Extract the [x, y] coordinate from the center of the cell holding the provided text.  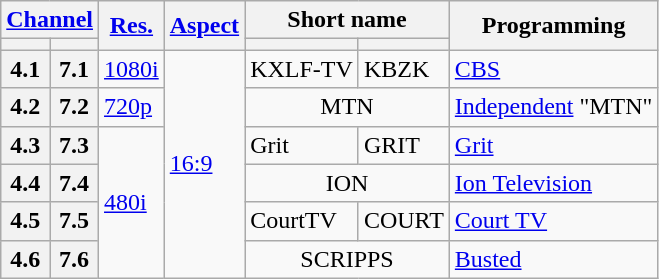
GRIT [404, 145]
Independent "MTN" [554, 107]
Programming [554, 26]
7.6 [74, 259]
Ion Television [554, 183]
ION [348, 183]
Aspect [204, 26]
7.4 [74, 183]
7.3 [74, 145]
KBZK [404, 69]
4.5 [26, 221]
7.1 [74, 69]
1080i [132, 69]
4.6 [26, 259]
7.5 [74, 221]
16:9 [204, 164]
4.3 [26, 145]
CBS [554, 69]
Short name [348, 20]
480i [132, 202]
Res. [132, 26]
Channel [50, 20]
7.2 [74, 107]
4.1 [26, 69]
Busted [554, 259]
CourtTV [302, 221]
4.2 [26, 107]
4.4 [26, 183]
720p [132, 107]
SCRIPPS [348, 259]
MTN [348, 107]
Court TV [554, 221]
COURT [404, 221]
KXLF-TV [302, 69]
